Find where the given text appears and provide that cell's center as [x, y] coordinate. 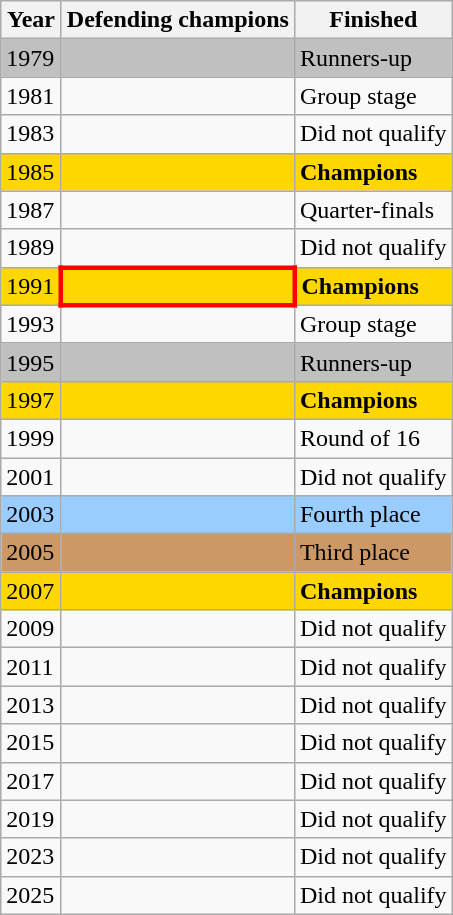
Fourth place [373, 515]
1997 [32, 400]
2013 [32, 705]
2011 [32, 667]
2023 [32, 857]
2019 [32, 819]
2025 [32, 895]
1981 [32, 96]
1995 [32, 362]
1991 [32, 286]
2009 [32, 629]
Third place [373, 553]
2001 [32, 477]
2007 [32, 591]
1985 [32, 172]
Quarter-finals [373, 210]
Year [32, 20]
Defending champions [178, 20]
1983 [32, 134]
2003 [32, 515]
2015 [32, 743]
1979 [32, 58]
Round of 16 [373, 438]
1999 [32, 438]
1987 [32, 210]
Finished [373, 20]
2017 [32, 781]
2005 [32, 553]
1989 [32, 248]
1993 [32, 324]
